Output the (X, Y) coordinate of the center of the cell containing the given text.  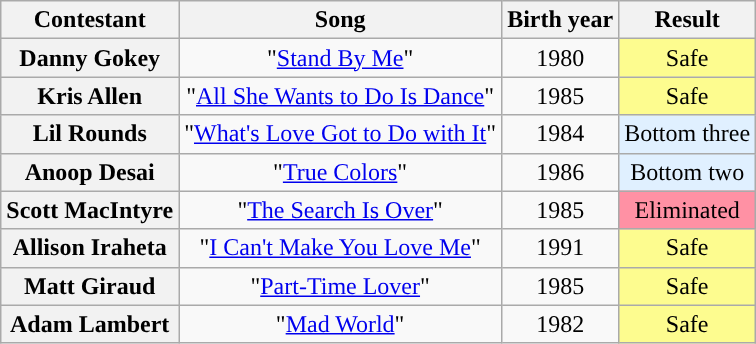
"Mad World" (340, 324)
Kris Allen (90, 96)
Matt Giraud (90, 286)
1986 (560, 172)
Eliminated (688, 210)
1980 (560, 58)
Lil Rounds (90, 134)
"I Can't Make You Love Me" (340, 248)
1984 (560, 134)
"True Colors" (340, 172)
Danny Gokey (90, 58)
"Stand By Me" (340, 58)
Bottom two (688, 172)
Song (340, 20)
1982 (560, 324)
Result (688, 20)
Adam Lambert (90, 324)
Contestant (90, 20)
1991 (560, 248)
"What's Love Got to Do with It" (340, 134)
"All She Wants to Do Is Dance" (340, 96)
Allison Iraheta (90, 248)
"The Search Is Over" (340, 210)
Bottom three (688, 134)
"Part-Time Lover" (340, 286)
Birth year (560, 20)
Scott MacIntyre (90, 210)
Anoop Desai (90, 172)
